From the cell containing the given text, extract its center point as (x, y) coordinate. 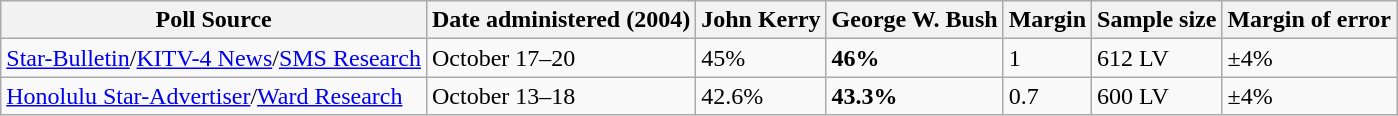
Date administered (2004) (560, 20)
42.6% (761, 96)
Honolulu Star-Advertiser/Ward Research (214, 96)
Margin (1047, 20)
Sample size (1157, 20)
Margin of error (1310, 20)
1 (1047, 58)
0.7 (1047, 96)
46% (914, 58)
45% (761, 58)
43.3% (914, 96)
George W. Bush (914, 20)
Star-Bulletin/KITV-4 News/SMS Research (214, 58)
October 17–20 (560, 58)
612 LV (1157, 58)
600 LV (1157, 96)
John Kerry (761, 20)
Poll Source (214, 20)
October 13–18 (560, 96)
